Capture the cell that displays the provided text and extract its (X, Y) central coordinate. 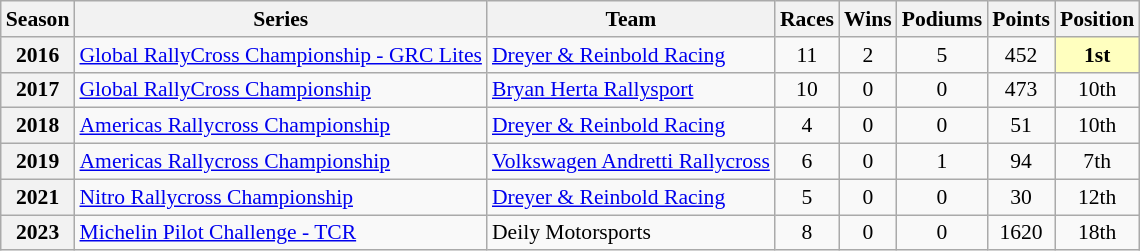
Season (38, 19)
Team (631, 19)
Deily Motorsports (631, 233)
Races (807, 19)
Wins (868, 19)
18th (1097, 233)
8 (807, 233)
Nitro Rallycross Championship (280, 197)
452 (1021, 55)
1620 (1021, 233)
1st (1097, 55)
4 (807, 126)
12th (1097, 197)
11 (807, 55)
94 (1021, 162)
2016 (38, 55)
Podiums (942, 19)
51 (1021, 126)
2017 (38, 90)
6 (807, 162)
2023 (38, 233)
Global RallyCross Championship (280, 90)
7th (1097, 162)
Series (280, 19)
Bryan Herta Rallysport (631, 90)
Michelin Pilot Challenge - TCR (280, 233)
Volkswagen Andretti Rallycross (631, 162)
Points (1021, 19)
30 (1021, 197)
2019 (38, 162)
Global RallyCross Championship - GRC Lites (280, 55)
2018 (38, 126)
2021 (38, 197)
Position (1097, 19)
10 (807, 90)
473 (1021, 90)
1 (942, 162)
2 (868, 55)
